Pinpoint the cell where the given text exists, returning its (x, y) midpoint coordinate. 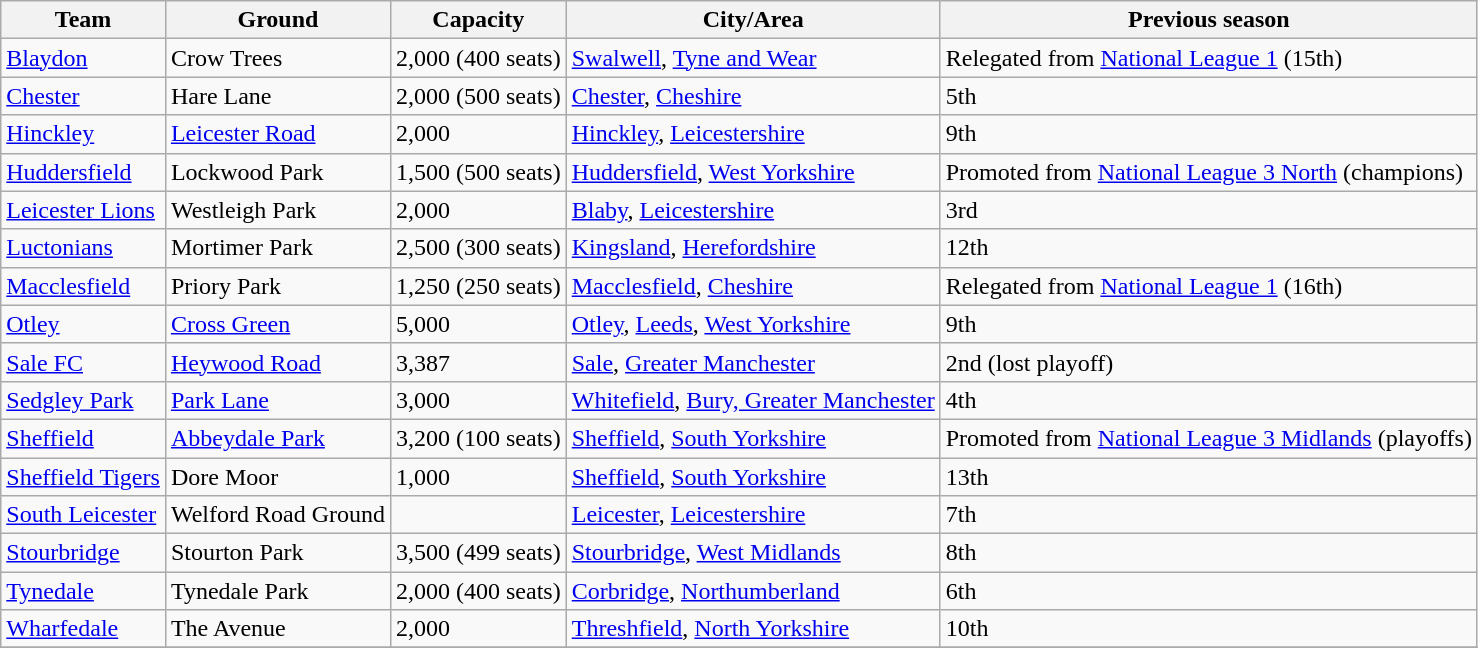
Leicester, Leicestershire (753, 515)
Leicester Road (278, 134)
Capacity (478, 20)
Hinckley, Leicestershire (753, 134)
7th (1208, 515)
Otley, Leeds, West Yorkshire (753, 324)
Hinckley (84, 134)
Threshfield, North Yorkshire (753, 629)
The Avenue (278, 629)
Whitefield, Bury, Greater Manchester (753, 400)
Tynedale Park (278, 591)
Chester (84, 96)
Relegated from National League 1 (15th) (1208, 58)
8th (1208, 553)
13th (1208, 477)
Chester, Cheshire (753, 96)
Heywood Road (278, 362)
6th (1208, 591)
2nd (lost playoff) (1208, 362)
Promoted from National League 3 North (champions) (1208, 172)
3,200 (100 seats) (478, 438)
Lockwood Park (278, 172)
2,500 (300 seats) (478, 248)
Stourbridge, West Midlands (753, 553)
5,000 (478, 324)
Sale FC (84, 362)
Sheffield Tigers (84, 477)
1,000 (478, 477)
Stourbridge (84, 553)
Wharfedale (84, 629)
Park Lane (278, 400)
3rd (1208, 210)
Sale, Greater Manchester (753, 362)
5th (1208, 96)
Hare Lane (278, 96)
10th (1208, 629)
Blaby, Leicestershire (753, 210)
Ground (278, 20)
3,500 (499 seats) (478, 553)
Mortimer Park (278, 248)
Previous season (1208, 20)
Crow Trees (278, 58)
Leicester Lions (84, 210)
4th (1208, 400)
1,500 (500 seats) (478, 172)
Huddersfield, West Yorkshire (753, 172)
3,000 (478, 400)
South Leicester (84, 515)
Macclesfield (84, 286)
Corbridge, Northumberland (753, 591)
Swalwell, Tyne and Wear (753, 58)
Sheffield (84, 438)
Kingsland, Herefordshire (753, 248)
City/Area (753, 20)
Huddersfield (84, 172)
Westleigh Park (278, 210)
Otley (84, 324)
3,387 (478, 362)
Stourton Park (278, 553)
1,250 (250 seats) (478, 286)
Relegated from National League 1 (16th) (1208, 286)
Promoted from National League 3 Midlands (playoffs) (1208, 438)
Team (84, 20)
Welford Road Ground (278, 515)
Sedgley Park (84, 400)
Cross Green (278, 324)
Priory Park (278, 286)
2,000 (500 seats) (478, 96)
Macclesfield, Cheshire (753, 286)
12th (1208, 248)
Luctonians (84, 248)
Blaydon (84, 58)
Dore Moor (278, 477)
Tynedale (84, 591)
Abbeydale Park (278, 438)
